Provide the (X, Y) coordinate of the cell's center where the given text is located.  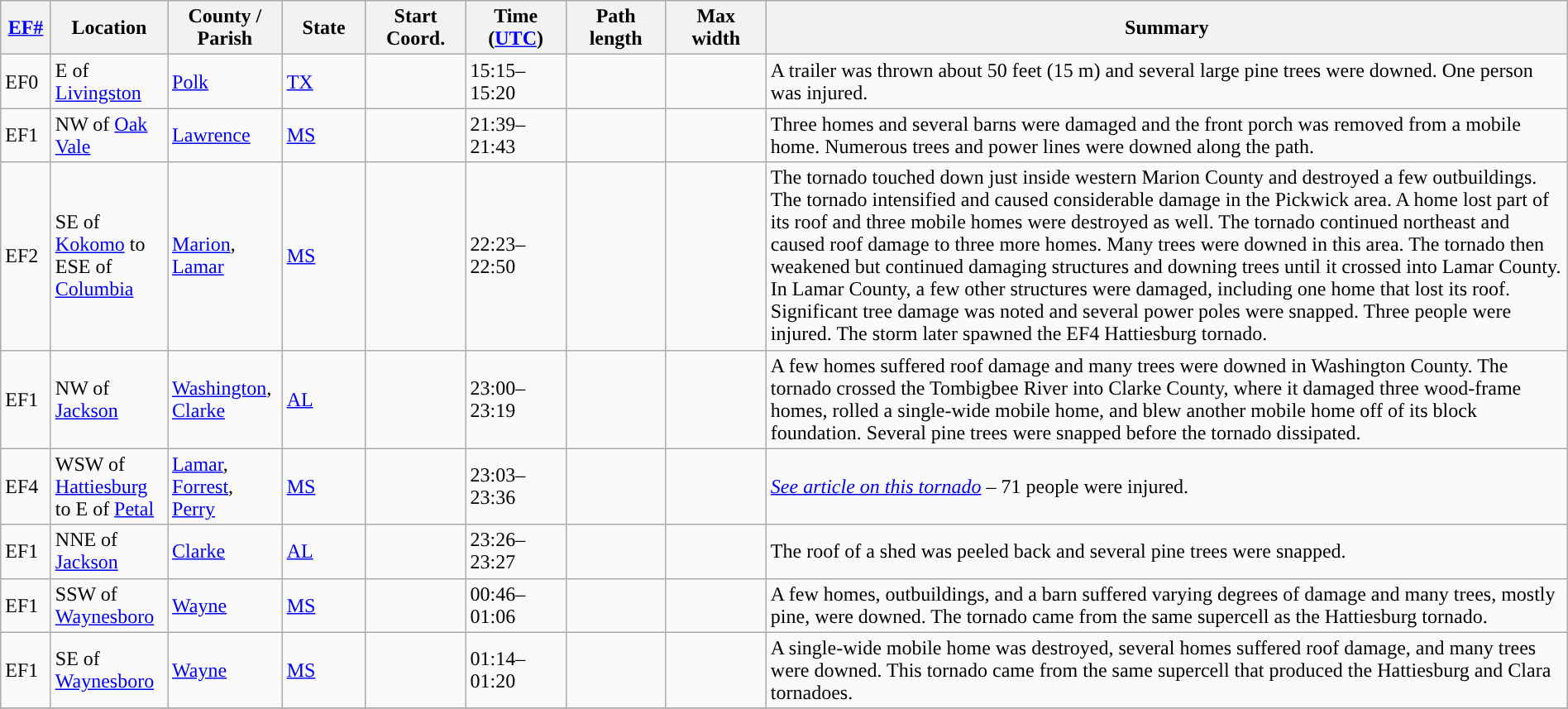
A trailer was thrown about 50 feet (15 m) and several large pine trees were downed. One person was injured. (1166, 81)
The roof of a shed was peeled back and several pine trees were snapped. (1166, 551)
EF4 (26, 486)
Lamar, Forrest, Perry (225, 486)
EF0 (26, 81)
State (324, 28)
21:39–21:43 (516, 136)
23:00–23:19 (516, 399)
Path length (615, 28)
WSW of Hattiesburg to E of Petal (109, 486)
County / Parish (225, 28)
15:15–15:20 (516, 81)
NNE of Jackson (109, 551)
EF# (26, 28)
NW of Jackson (109, 399)
Time (UTC) (516, 28)
00:46–01:06 (516, 606)
Clarke (225, 551)
Lawrence (225, 136)
23:03–23:36 (516, 486)
22:23–22:50 (516, 256)
TX (324, 81)
SSW of Waynesboro (109, 606)
SE of Waynesboro (109, 670)
Start Coord. (415, 28)
SE of Kokomo to ESE of Columbia (109, 256)
Polk (225, 81)
Marion, Lamar (225, 256)
EF2 (26, 256)
23:26–23:27 (516, 551)
E of Livingston (109, 81)
Location (109, 28)
NW of Oak Vale (109, 136)
01:14–01:20 (516, 670)
See article on this tornado – 71 people were injured. (1166, 486)
Washington, Clarke (225, 399)
Max width (716, 28)
Summary (1166, 28)
